Output the [x, y] coordinate of the center of the cell containing the given text.  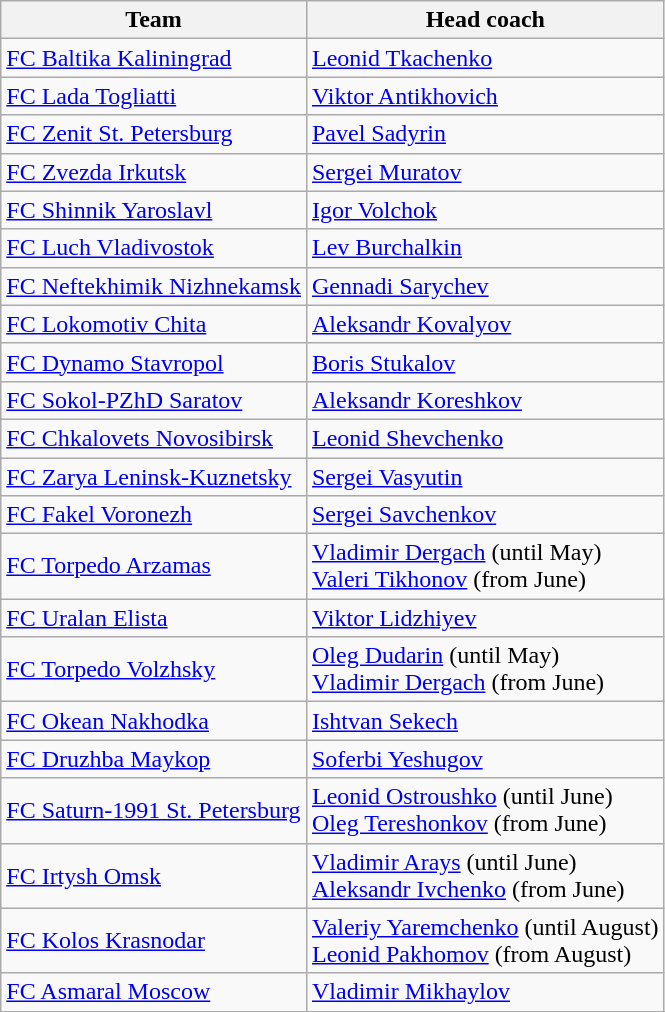
Vladimir Dergach (until May)Valeri Tikhonov (from June) [485, 566]
Leonid Shevchenko [485, 438]
Pavel Sadyrin [485, 134]
FC Torpedo Arzamas [154, 566]
FC Sokol-PZhD Saratov [154, 400]
FC Lokomotiv Chita [154, 324]
FC Dynamo Stavropol [154, 362]
Ishtvan Sekech [485, 721]
FC Zarya Leninsk-Kuznetsky [154, 477]
FC Neftekhimik Nizhnekamsk [154, 286]
FC Zvezda Irkutsk [154, 172]
Lev Burchalkin [485, 248]
Boris Stukalov [485, 362]
FC Zenit St. Petersburg [154, 134]
Team [154, 20]
Aleksandr Koreshkov [485, 400]
Vladimir Mikhaylov [485, 992]
Valeriy Yaremchenko (until August)Leonid Pakhomov (from August) [485, 940]
Vladimir Arays (until June)Aleksandr Ivchenko (from June) [485, 876]
FC Okean Nakhodka [154, 721]
FC Torpedo Volzhsky [154, 670]
Viktor Lidzhiyev [485, 618]
FC Lada Togliatti [154, 96]
FC Baltika Kaliningrad [154, 58]
Leonid Ostroushko (until June)Oleg Tereshonkov (from June) [485, 810]
FC Uralan Elista [154, 618]
Sergei Vasyutin [485, 477]
FC Luch Vladivostok [154, 248]
Oleg Dudarin (until May)Vladimir Dergach (from June) [485, 670]
FC Druzhba Maykop [154, 759]
Leonid Tkachenko [485, 58]
Sergei Savchenkov [485, 515]
Soferbi Yeshugov [485, 759]
Igor Volchok [485, 210]
FC Kolos Krasnodar [154, 940]
FC Fakel Voronezh [154, 515]
Sergei Muratov [485, 172]
FC Chkalovets Novosibirsk [154, 438]
Gennadi Sarychev [485, 286]
Head coach [485, 20]
Aleksandr Kovalyov [485, 324]
FC Asmaral Moscow [154, 992]
FC Irtysh Omsk [154, 876]
FC Saturn-1991 St. Petersburg [154, 810]
FC Shinnik Yaroslavl [154, 210]
Viktor Antikhovich [485, 96]
